Detect which cell encompasses the target text, then output its [X, Y] center coordinate. 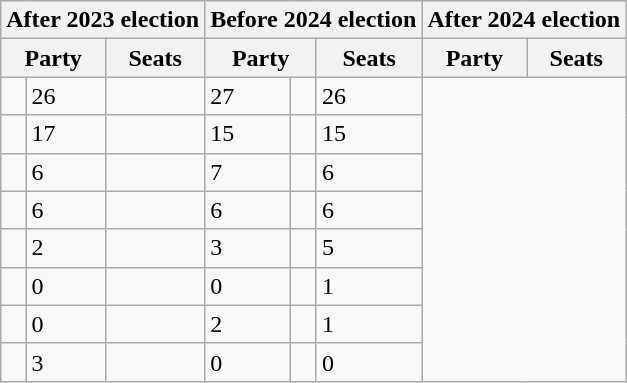
After 2024 election [524, 20]
27 [248, 96]
17 [66, 134]
5 [368, 248]
7 [248, 172]
After 2023 election [103, 20]
Before 2024 election [314, 20]
